Return the (x, y) coordinate for the center point of the cell that contains the specified text.  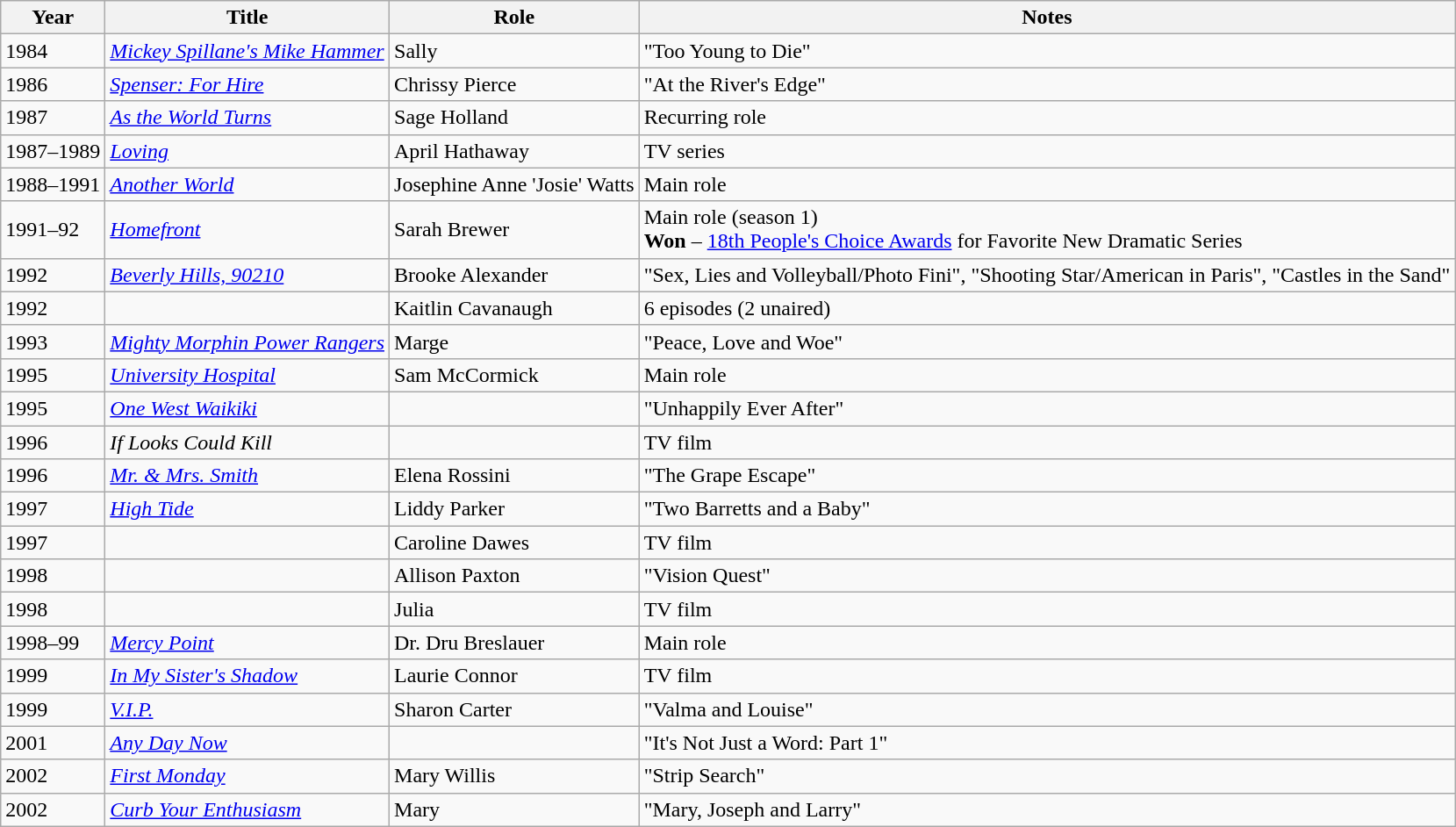
1987–1989 (53, 151)
Elena Rossini (514, 476)
Marge (514, 342)
1984 (53, 51)
Role (514, 18)
High Tide (247, 509)
"Sex, Lies and Volleyball/Photo Fini", "Shooting Star/American in Paris", "Castles in the Sand" (1047, 275)
Any Day Now (247, 743)
Caroline Dawes (514, 543)
1998–99 (53, 643)
1987 (53, 118)
"Peace, Love and Woe" (1047, 342)
Mary Willis (514, 776)
Mary (514, 809)
Kaitlin Cavanaugh (514, 308)
Loving (247, 151)
Mickey Spillane's Mike Hammer (247, 51)
1986 (53, 84)
Mr. & Mrs. Smith (247, 476)
Title (247, 18)
Notes (1047, 18)
"Vision Quest" (1047, 576)
As the World Turns (247, 118)
Main role (season 1)Won – 18th People's Choice Awards for Favorite New Dramatic Series (1047, 230)
Sharon Carter (514, 709)
Mighty Morphin Power Rangers (247, 342)
"Too Young to Die" (1047, 51)
University Hospital (247, 375)
Recurring role (1047, 118)
1991–92 (53, 230)
1988–1991 (53, 184)
Year (53, 18)
Laurie Connor (514, 676)
"Valma and Louise" (1047, 709)
One West Waikiki (247, 408)
"It's Not Just a Word: Part 1" (1047, 743)
6 episodes (2 unaired) (1047, 308)
Beverly Hills, 90210 (247, 275)
"At the River's Edge" (1047, 84)
TV series (1047, 151)
"Unhappily Ever After" (1047, 408)
Homefront (247, 230)
"Mary, Joseph and Larry" (1047, 809)
2001 (53, 743)
In My Sister's Shadow (247, 676)
Mercy Point (247, 643)
V.I.P. (247, 709)
Chrissy Pierce (514, 84)
Another World (247, 184)
April Hathaway (514, 151)
Dr. Dru Breslauer (514, 643)
"The Grape Escape" (1047, 476)
1993 (53, 342)
"Two Barretts and a Baby" (1047, 509)
Julia (514, 609)
Sarah Brewer (514, 230)
Curb Your Enthusiasm (247, 809)
Allison Paxton (514, 576)
Brooke Alexander (514, 275)
Sam McCormick (514, 375)
First Monday (247, 776)
"Strip Search" (1047, 776)
Sage Holland (514, 118)
Sally (514, 51)
Liddy Parker (514, 509)
If Looks Could Kill (247, 442)
Josephine Anne 'Josie' Watts (514, 184)
Spenser: For Hire (247, 84)
